Identify which cell holds the provided text, then report its [X, Y] central coordinate. 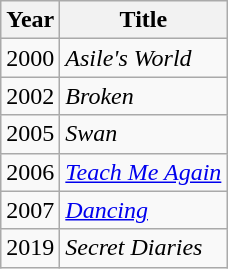
2005 [30, 134]
2019 [30, 248]
Dancing [144, 210]
2000 [30, 58]
Teach Me Again [144, 172]
Secret Diaries [144, 248]
Asile's World [144, 58]
2006 [30, 172]
2002 [30, 96]
Year [30, 20]
2007 [30, 210]
Swan [144, 134]
Broken [144, 96]
Title [144, 20]
